Output the [x, y] coordinate of the center of the cell containing the given text.  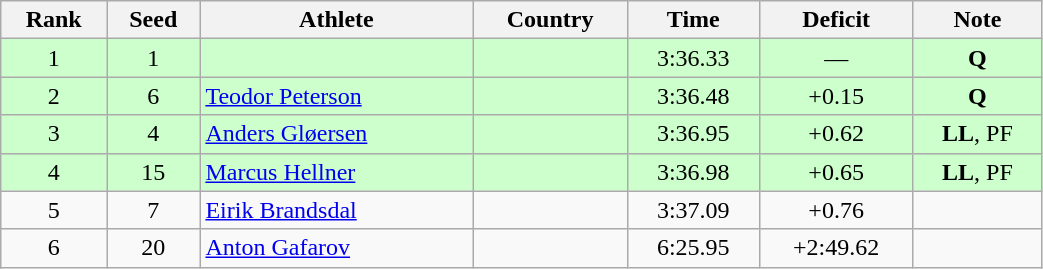
Seed [154, 20]
7 [154, 210]
+0.76 [836, 210]
Rank [54, 20]
3:37.09 [693, 210]
2 [54, 96]
Note [978, 20]
+0.15 [836, 96]
3 [54, 134]
3:36.95 [693, 134]
5 [54, 210]
+0.62 [836, 134]
20 [154, 248]
3:36.98 [693, 172]
Time [693, 20]
+0.65 [836, 172]
— [836, 58]
+2:49.62 [836, 248]
Deficit [836, 20]
Country [550, 20]
Anton Gafarov [336, 248]
3:36.48 [693, 96]
6:25.95 [693, 248]
Marcus Hellner [336, 172]
Eirik Brandsdal [336, 210]
Anders Gløersen [336, 134]
3:36.33 [693, 58]
Athlete [336, 20]
15 [154, 172]
Teodor Peterson [336, 96]
